From the cell containing the given text, extract its center point as [X, Y] coordinate. 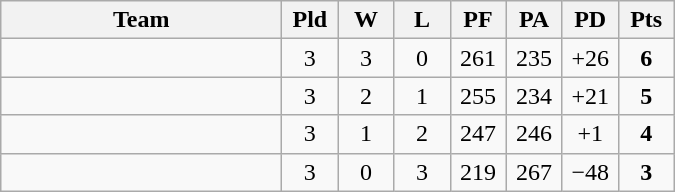
PF [478, 20]
W [366, 20]
+26 [590, 58]
5 [646, 96]
235 [534, 58]
267 [534, 172]
PA [534, 20]
234 [534, 96]
255 [478, 96]
+21 [590, 96]
246 [534, 134]
Pld [310, 20]
247 [478, 134]
219 [478, 172]
261 [478, 58]
6 [646, 58]
Pts [646, 20]
PD [590, 20]
−48 [590, 172]
L [422, 20]
+1 [590, 134]
Team [142, 20]
4 [646, 134]
